For the text-containing cell, return its midpoint in (x, y) coordinate format. 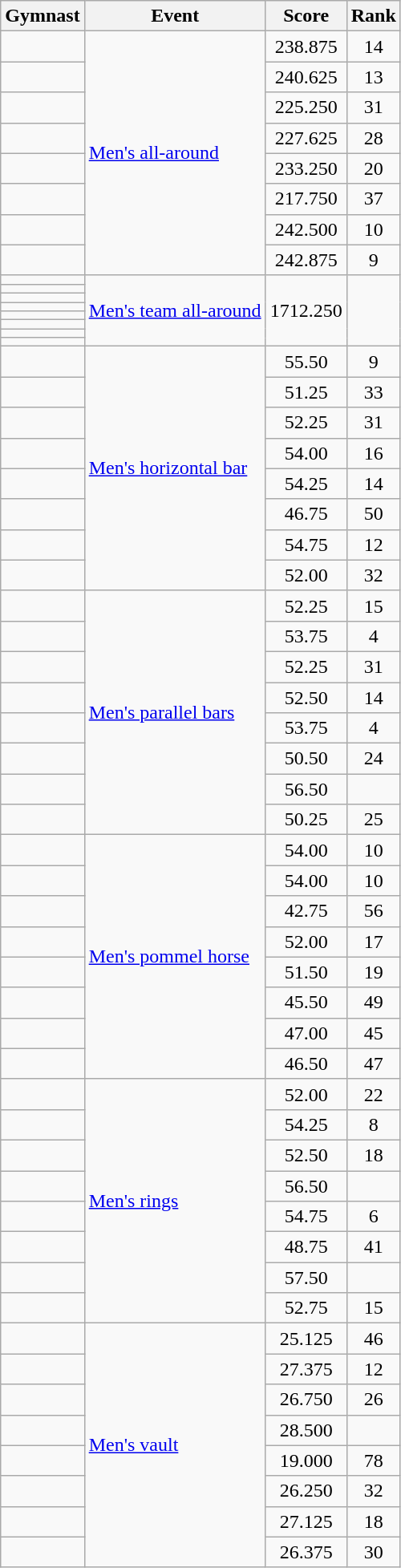
26 (374, 1400)
48.75 (306, 1247)
225.250 (306, 107)
27.125 (306, 1521)
22 (374, 1094)
45 (374, 1033)
Men's pommel horse (175, 957)
50.50 (306, 759)
Men's vault (175, 1445)
19.000 (306, 1461)
227.625 (306, 138)
56 (374, 911)
51.50 (306, 972)
50 (374, 514)
26.250 (306, 1491)
13 (374, 77)
Event (175, 16)
47 (374, 1064)
27.375 (306, 1369)
217.750 (306, 199)
238.875 (306, 47)
37 (374, 199)
50.25 (306, 820)
45.50 (306, 1003)
26.375 (306, 1552)
30 (374, 1552)
52.75 (306, 1308)
Men's horizontal bar (175, 468)
26.750 (306, 1400)
46.50 (306, 1064)
Men's all-around (175, 153)
Men's team all-around (175, 310)
240.625 (306, 77)
Men's rings (175, 1201)
25.125 (306, 1339)
242.500 (306, 229)
Gymnast (43, 16)
57.50 (306, 1278)
41 (374, 1247)
55.50 (306, 362)
19 (374, 972)
20 (374, 168)
17 (374, 942)
46 (374, 1339)
Rank (374, 16)
6 (374, 1217)
42.75 (306, 911)
28.500 (306, 1430)
242.875 (306, 260)
47.00 (306, 1033)
8 (374, 1124)
78 (374, 1461)
Men's parallel bars (175, 712)
25 (374, 820)
49 (374, 1003)
46.75 (306, 514)
16 (374, 453)
28 (374, 138)
1712.250 (306, 310)
233.250 (306, 168)
Score (306, 16)
51.25 (306, 392)
33 (374, 392)
24 (374, 759)
